Provide the [x, y] coordinate of the cell's center where the given text is located.  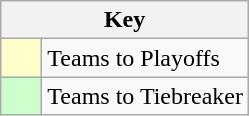
Key [125, 20]
Teams to Playoffs [146, 58]
Teams to Tiebreaker [146, 96]
